Return (X, Y) of the center of cell containing provided text 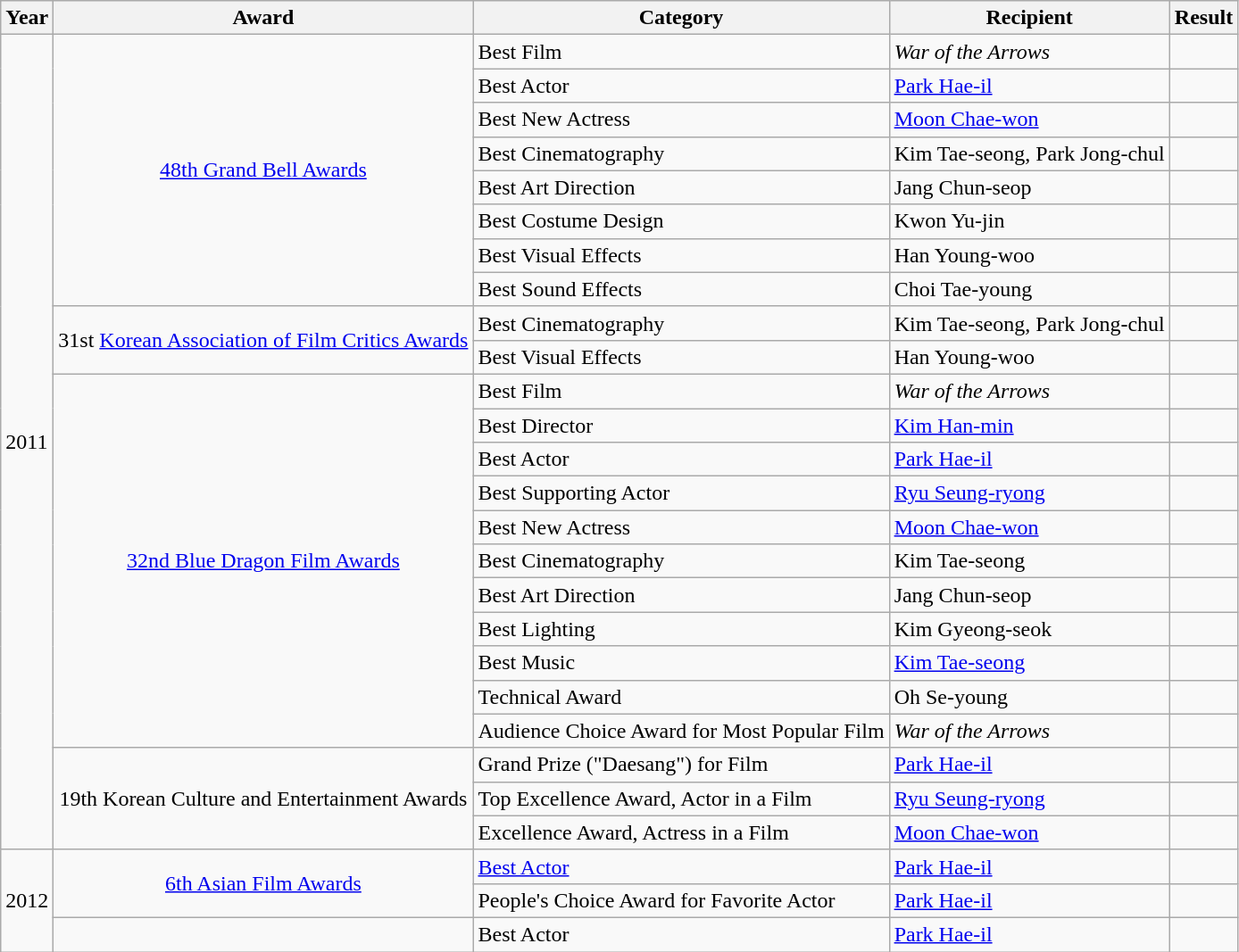
19th Korean Culture and Entertainment Awards (263, 799)
Best Director (681, 426)
Audience Choice Award for Most Popular Film (681, 731)
Excellence Award, Actress in a Film (681, 832)
People's Choice Award for Favorite Actor (681, 900)
Best Music (681, 663)
32nd Blue Dragon Film Awards (263, 560)
Kim Gyeong-seok (1029, 629)
Choi Tae-young (1029, 289)
Best Sound Effects (681, 289)
Oh Se-young (1029, 697)
Kim Han-min (1029, 426)
Result (1203, 18)
48th Grand Bell Awards (263, 170)
Best Lighting (681, 629)
Top Excellence Award, Actor in a Film (681, 799)
2012 (27, 900)
Category (681, 18)
Award (263, 18)
2011 (27, 443)
Grand Prize ("Daesang") for Film (681, 765)
Best Supporting Actor (681, 493)
Year (27, 18)
Best Costume Design (681, 221)
31st Korean Association of Film Critics Awards (263, 340)
Technical Award (681, 697)
Kwon Yu-jin (1029, 221)
Recipient (1029, 18)
6th Asian Film Awards (263, 883)
